Return the (X, Y) coordinate for the center point of the cell that contains the specified text.  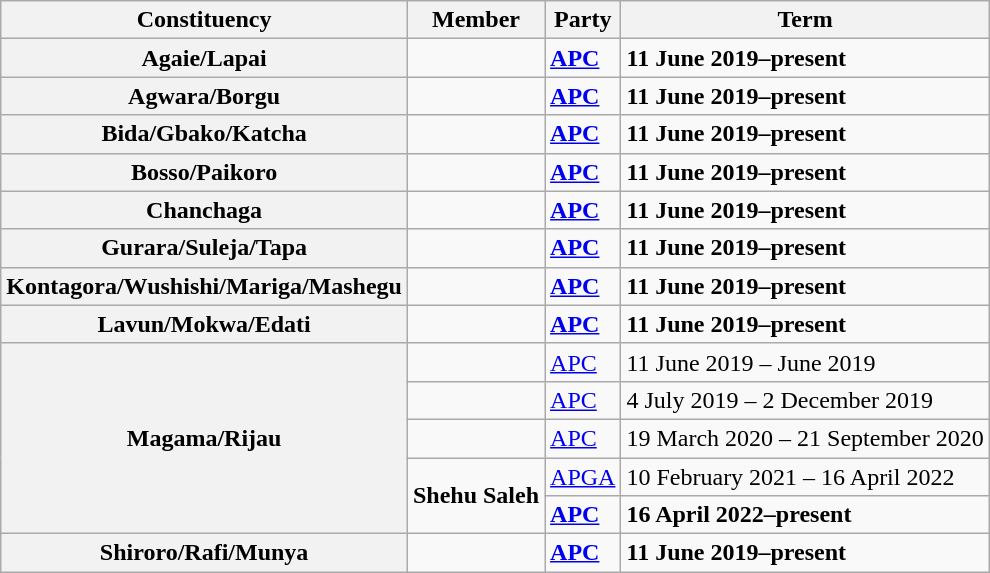
10 February 2021 – 16 April 2022 (805, 477)
Chanchaga (204, 210)
Term (805, 20)
11 June 2019 – June 2019 (805, 362)
APGA (583, 477)
Kontagora/Wushishi/Mariga/Mashegu (204, 286)
Shehu Saleh (476, 496)
Gurara/Suleja/Tapa (204, 248)
16 April 2022–present (805, 515)
Bida/Gbako/Katcha (204, 134)
Agaie/Lapai (204, 58)
Bosso/Paikoro (204, 172)
19 March 2020 – 21 September 2020 (805, 438)
Lavun/Mokwa/Edati (204, 324)
Magama/Rijau (204, 438)
Agwara/Borgu (204, 96)
Constituency (204, 20)
4 July 2019 – 2 December 2019 (805, 400)
Party (583, 20)
Shiroro/Rafi/Munya (204, 553)
Member (476, 20)
